Provide the (X, Y) coordinate of the cell's center where the given text is located.  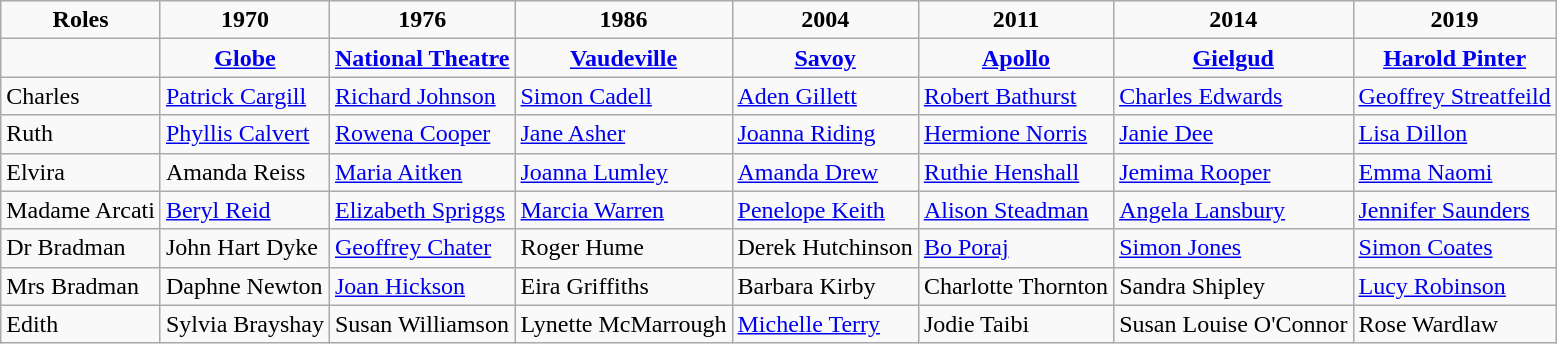
2014 (1234, 20)
1970 (244, 20)
Aden Gillett (825, 96)
John Hart Dyke (244, 248)
Jane Asher (624, 134)
Madame Arcati (81, 210)
1976 (422, 20)
Barbara Kirby (825, 286)
Elizabeth Spriggs (422, 210)
Jennifer Saunders (1454, 210)
Lucy Robinson (1454, 286)
Lisa Dillon (1454, 134)
Ruthie Henshall (1016, 172)
Ruth (81, 134)
Geoffrey Chater (422, 248)
Gielgud (1234, 58)
Roles (81, 20)
Joanna Riding (825, 134)
Lynette McMarrough (624, 324)
Amanda Reiss (244, 172)
Rose Wardlaw (1454, 324)
Patrick Cargill (244, 96)
Eira Griffiths (624, 286)
National Theatre (422, 58)
Derek Hutchinson (825, 248)
Angela Lansbury (1234, 210)
Elvira (81, 172)
2004 (825, 20)
Bo Poraj (1016, 248)
Sandra Shipley (1234, 286)
Amanda Drew (825, 172)
1986 (624, 20)
Charlotte Thornton (1016, 286)
Joanna Lumley (624, 172)
Globe (244, 58)
Roger Hume (624, 248)
Susan Louise O'Connor (1234, 324)
Hermione Norris (1016, 134)
Simon Cadell (624, 96)
Marcia Warren (624, 210)
Savoy (825, 58)
Simon Jones (1234, 248)
Dr Bradman (81, 248)
Maria Aitken (422, 172)
Rowena Cooper (422, 134)
Vaudeville (624, 58)
Beryl Reid (244, 210)
Emma Naomi (1454, 172)
Edith (81, 324)
Jodie Taibi (1016, 324)
Jemima Rooper (1234, 172)
Penelope Keith (825, 210)
Mrs Bradman (81, 286)
Charles (81, 96)
Robert Bathurst (1016, 96)
Phyllis Calvert (244, 134)
Janie Dee (1234, 134)
Simon Coates (1454, 248)
Geoffrey Streatfeild (1454, 96)
2011 (1016, 20)
Michelle Terry (825, 324)
Richard Johnson (422, 96)
Daphne Newton (244, 286)
Charles Edwards (1234, 96)
Apollo (1016, 58)
Susan Williamson (422, 324)
Harold Pinter (1454, 58)
2019 (1454, 20)
Sylvia Brayshay (244, 324)
Joan Hickson (422, 286)
Alison Steadman (1016, 210)
